Scan for the cell matching the given text and deliver its (X, Y) coordinate at center. 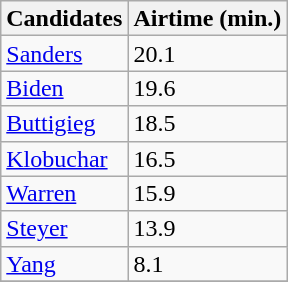
15.9 (208, 194)
18.5 (208, 124)
Klobuchar (64, 158)
13.9 (208, 228)
19.6 (208, 88)
Candidates (64, 18)
Yang (64, 264)
Warren (64, 194)
Airtime (min.) (208, 18)
Biden (64, 88)
16.5 (208, 158)
Sanders (64, 54)
8.1 (208, 264)
Buttigieg (64, 124)
Steyer (64, 228)
20.1 (208, 54)
